Search for the cell housing the specified text and yield its (X, Y) center coordinate. 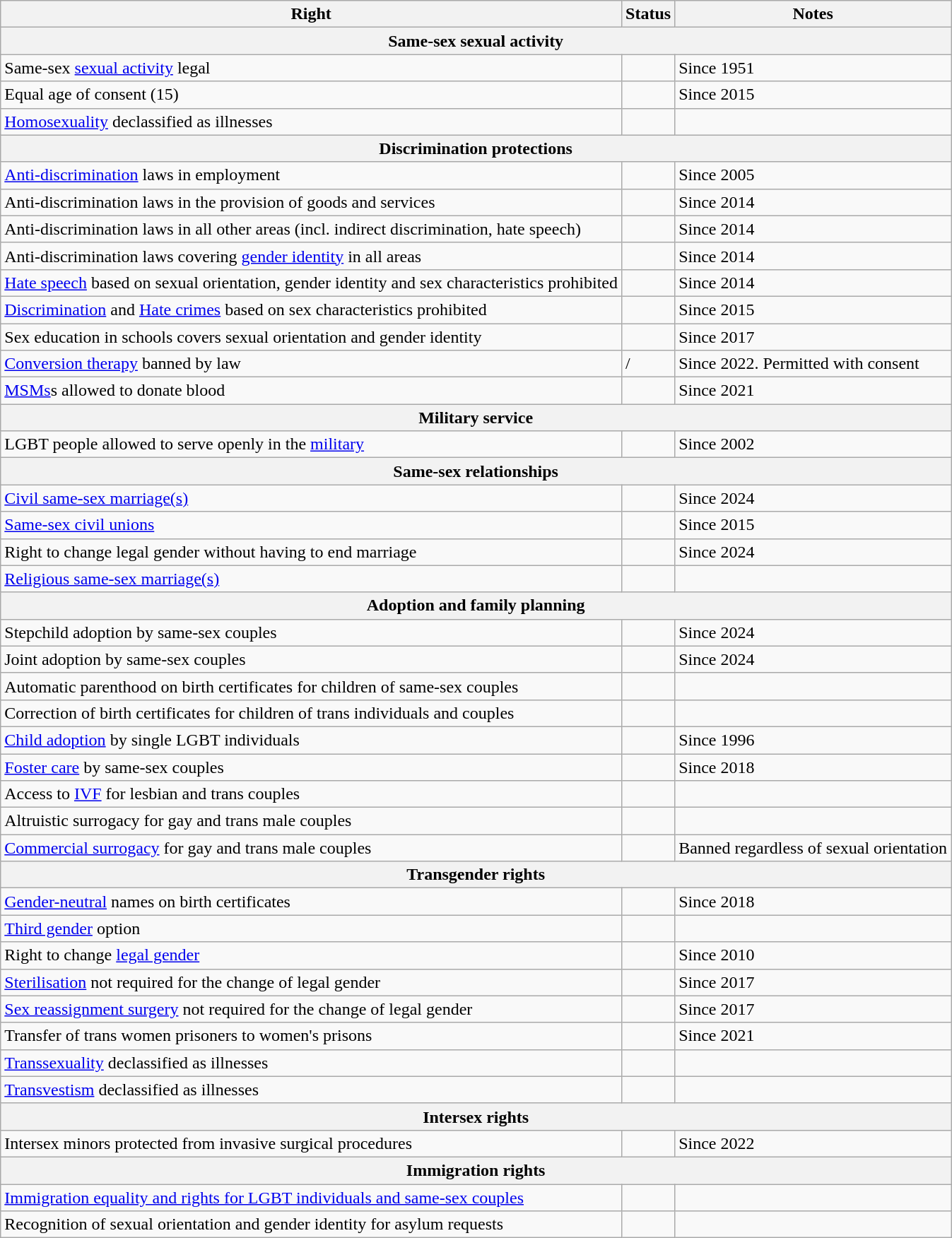
Immigration rights (476, 1170)
Since 2002 (813, 444)
Intersex minors protected from invasive surgical procedures (311, 1143)
Since 2022 (813, 1143)
Transvestism declassified as illnesses (311, 1090)
Joint adoption by same-sex couples (311, 659)
Child adoption by single LGBT individuals (311, 740)
Same-sex sexual activity legal (311, 68)
Foster care by same-sex couples (311, 767)
Intersex rights (476, 1116)
Same-sex relationships (476, 471)
Homosexuality declassified as illnesses (311, 122)
Transfer of trans women prisoners to women's prisons (311, 1036)
Anti-discrimination laws in all other areas (incl. indirect discrimination, hate speech) (311, 229)
Third gender option (311, 928)
Recognition of sexual orientation and gender identity for asylum requests (311, 1225)
Religious same-sex marriage(s) (311, 579)
Civil same-sex marriage(s) (311, 498)
Discrimination and Hate crimes based on sex characteristics prohibited (311, 309)
Stepchild adoption by same-sex couples (311, 632)
Status (649, 14)
Gender-neutral names on birth certificates (311, 902)
Since 2022. Permitted with consent (813, 364)
Immigration equality and rights for LGBT individuals and same-sex couples (311, 1198)
Since 1996 (813, 740)
Hate speech based on sexual orientation, gender identity and sex characteristics prohibited (311, 283)
Anti-discrimination laws in the provision of goods and services (311, 202)
Altruistic surrogacy for gay and trans male couples (311, 821)
Military service (476, 418)
LGBT people allowed to serve openly in the military (311, 444)
Conversion therapy banned by law (311, 364)
Since 2005 (813, 175)
MSMss allowed to donate blood (311, 391)
Notes (813, 14)
Sex reassignment surgery not required for the change of legal gender (311, 1009)
Equal age of consent (15) (311, 95)
Same-sex civil unions (311, 525)
Commercial surrogacy for gay and trans male couples (311, 848)
Since 2010 (813, 955)
Automatic parenthood on birth certificates for children of same-sex couples (311, 686)
Same-sex sexual activity (476, 41)
Sterilisation not required for the change of legal gender (311, 982)
Correction of birth certificates for children of trans individuals and couples (311, 713)
Anti-discrimination laws covering gender identity in all areas (311, 256)
Banned regardless of sexual orientation (813, 848)
Right (311, 14)
Transgender rights (476, 875)
Right to change legal gender without having to end marriage (311, 552)
Since 1951 (813, 68)
Transsexuality declassified as illnesses (311, 1063)
Adoption and family planning (476, 606)
/ (649, 364)
Anti-discrimination laws in employment (311, 175)
Sex education in schools covers sexual orientation and gender identity (311, 337)
Discrimination protections (476, 148)
Right to change legal gender (311, 955)
Access to IVF for lesbian and trans couples (311, 794)
